From the cell containing the given text, extract its center point as [x, y] coordinate. 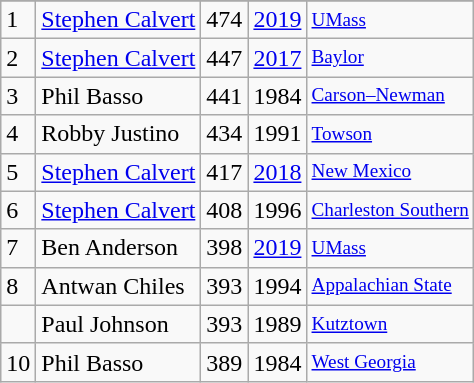
1991 [278, 134]
1989 [278, 324]
Ben Anderson [118, 248]
Baylor [390, 58]
417 [224, 172]
1996 [278, 210]
West Georgia [390, 362]
10 [18, 362]
Robby Justino [118, 134]
4 [18, 134]
Appalachian State [390, 286]
New Mexico [390, 172]
8 [18, 286]
434 [224, 134]
441 [224, 96]
Charleston Southern [390, 210]
Towson [390, 134]
6 [18, 210]
Carson–Newman [390, 96]
408 [224, 210]
1 [18, 20]
1994 [278, 286]
Paul Johnson [118, 324]
Kutztown [390, 324]
474 [224, 20]
2017 [278, 58]
Antwan Chiles [118, 286]
3 [18, 96]
398 [224, 248]
389 [224, 362]
5 [18, 172]
2018 [278, 172]
2 [18, 58]
7 [18, 248]
447 [224, 58]
